Return the [x, y] coordinate for the center point of the cell that contains the specified text.  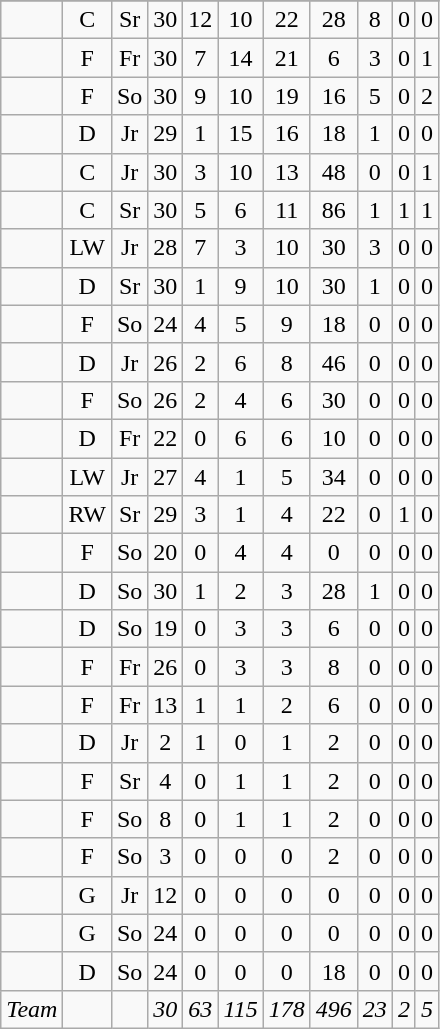
21 [286, 58]
48 [334, 172]
115 [240, 1009]
46 [334, 362]
27 [166, 477]
496 [334, 1009]
34 [334, 477]
Team [32, 1009]
23 [374, 1009]
86 [334, 210]
178 [286, 1009]
20 [166, 553]
11 [286, 210]
RW [87, 515]
14 [240, 58]
15 [240, 134]
63 [200, 1009]
